Scan for the cell matching the given text and deliver its [X, Y] coordinate at center. 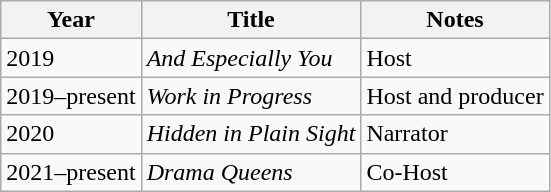
Host and producer [455, 96]
Hidden in Plain Sight [251, 134]
Notes [455, 20]
2019–present [71, 96]
Co-Host [455, 172]
Narrator [455, 134]
2020 [71, 134]
Drama Queens [251, 172]
Host [455, 58]
Work in Progress [251, 96]
And Especially You [251, 58]
Year [71, 20]
Title [251, 20]
2019 [71, 58]
2021–present [71, 172]
